Provide the [x, y] coordinate of the cell's center where the given text is located.  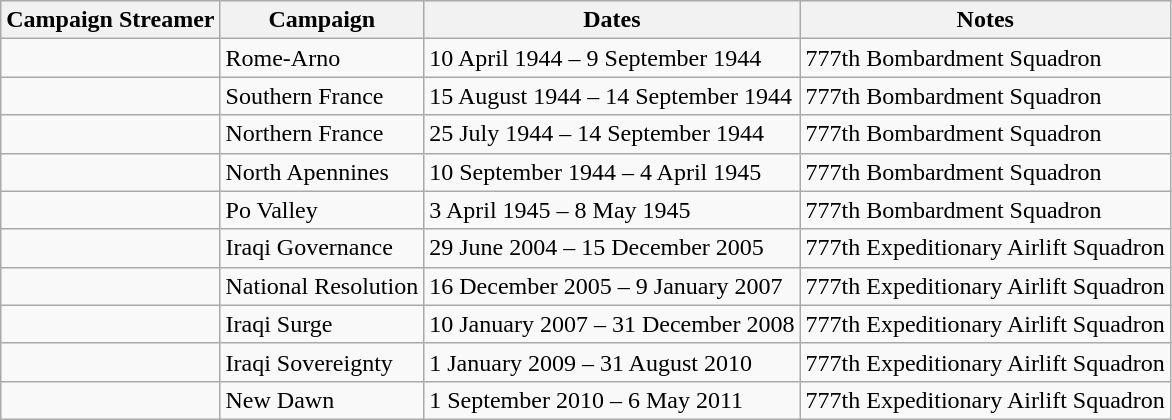
1 September 2010 – 6 May 2011 [612, 400]
10 April 1944 – 9 September 1944 [612, 58]
Notes [985, 20]
15 August 1944 – 14 September 1944 [612, 96]
Southern France [322, 96]
10 January 2007 – 31 December 2008 [612, 324]
25 July 1944 – 14 September 1944 [612, 134]
Campaign Streamer [110, 20]
Dates [612, 20]
16 December 2005 – 9 January 2007 [612, 286]
1 January 2009 – 31 August 2010 [612, 362]
National Resolution [322, 286]
Po Valley [322, 210]
Rome-Arno [322, 58]
Campaign [322, 20]
North Apennines [322, 172]
New Dawn [322, 400]
10 September 1944 – 4 April 1945 [612, 172]
Iraqi Governance [322, 248]
3 April 1945 – 8 May 1945 [612, 210]
Iraqi Surge [322, 324]
Iraqi Sovereignty [322, 362]
Northern France [322, 134]
29 June 2004 – 15 December 2005 [612, 248]
